Pinpoint the cell where the given text exists, returning its (x, y) midpoint coordinate. 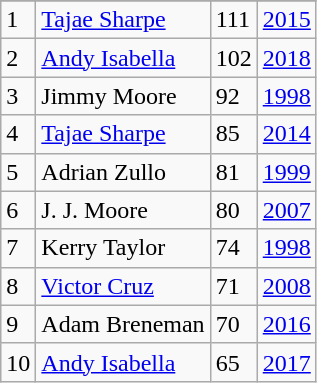
85 (234, 134)
6 (18, 210)
10 (18, 362)
Adam Breneman (123, 324)
65 (234, 362)
92 (234, 96)
80 (234, 210)
3 (18, 96)
Adrian Zullo (123, 172)
81 (234, 172)
2007 (286, 210)
7 (18, 248)
Victor Cruz (123, 286)
5 (18, 172)
71 (234, 286)
Jimmy Moore (123, 96)
Kerry Taylor (123, 248)
2 (18, 58)
111 (234, 20)
2018 (286, 58)
2017 (286, 362)
J. J. Moore (123, 210)
74 (234, 248)
70 (234, 324)
8 (18, 286)
2016 (286, 324)
2008 (286, 286)
1 (18, 20)
102 (234, 58)
4 (18, 134)
2014 (286, 134)
9 (18, 324)
2015 (286, 20)
1999 (286, 172)
